Return the [x, y] coordinate for the center point of the cell that contains the specified text.  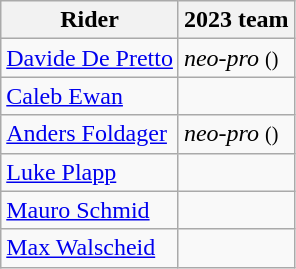
Anders Foldager [90, 134]
Luke Plapp [90, 172]
Caleb Ewan [90, 96]
Max Walscheid [90, 248]
Rider [90, 20]
Mauro Schmid [90, 210]
Davide De Pretto [90, 58]
2023 team [236, 20]
